Determine the (X, Y) coordinate at the center of the cell enclosing the given text.  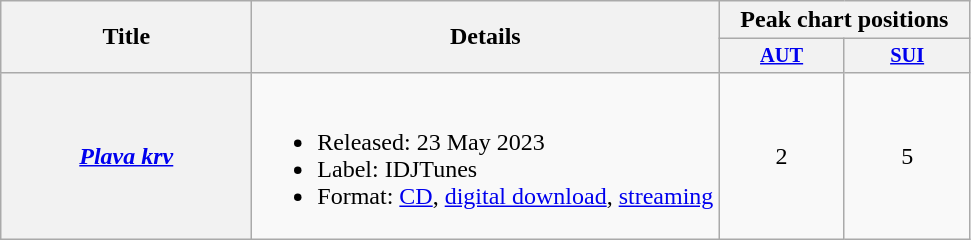
AUT (782, 56)
Peak chart positions (844, 20)
Title (126, 37)
5 (907, 156)
Released: 23 May 2023Label: IDJTunesFormat: CD, digital download, streaming (486, 156)
SUI (907, 56)
Details (486, 37)
Plava krv (126, 156)
2 (782, 156)
